Extract the [x, y] coordinate from the center of the cell holding the provided text.  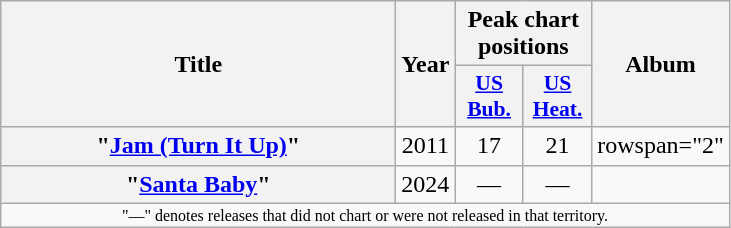
Album [661, 64]
17 [489, 146]
2024 [426, 184]
rowspan="2" [661, 146]
Year [426, 64]
2011 [426, 146]
"—" denotes releases that did not chart or were not released in that territory. [366, 215]
21 [557, 146]
Peak chartpositions [524, 34]
"Jam (Turn It Up)" [198, 146]
US Bub. [489, 96]
Title [198, 64]
"Santa Baby" [198, 184]
USHeat. [557, 96]
